Pinpoint the cell where the given text exists, returning its (x, y) midpoint coordinate. 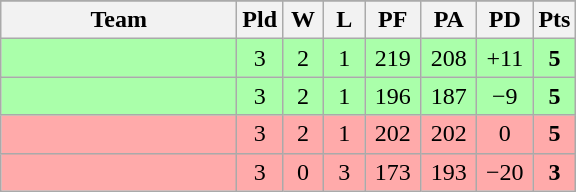
193 (449, 172)
219 (393, 58)
−9 (505, 96)
PD (505, 20)
PF (393, 20)
Pld (260, 20)
173 (393, 172)
196 (393, 96)
Team (119, 20)
+11 (505, 58)
W (304, 20)
187 (449, 96)
Pts (554, 20)
L (344, 20)
208 (449, 58)
−20 (505, 172)
PA (449, 20)
